Detect which cell encompasses the target text, then output its [x, y] center coordinate. 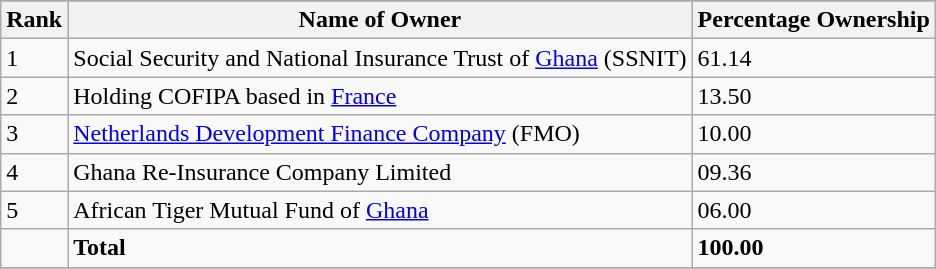
African Tiger Mutual Fund of Ghana [380, 210]
3 [34, 134]
09.36 [814, 172]
4 [34, 172]
Social Security and National Insurance Trust of Ghana (SSNIT) [380, 58]
100.00 [814, 248]
Netherlands Development Finance Company (FMO) [380, 134]
06.00 [814, 210]
10.00 [814, 134]
61.14 [814, 58]
Total [380, 248]
5 [34, 210]
2 [34, 96]
Holding COFIPA based in France [380, 96]
Rank [34, 20]
13.50 [814, 96]
Name of Owner [380, 20]
Ghana Re-Insurance Company Limited [380, 172]
1 [34, 58]
Percentage Ownership [814, 20]
